Scan for the cell matching the given text and deliver its [x, y] coordinate at center. 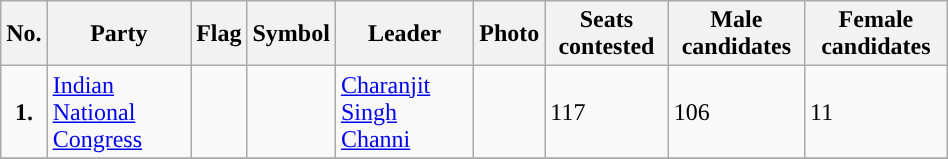
117 [606, 112]
1. [24, 112]
Male candidates [736, 34]
11 [876, 112]
106 [736, 112]
Charanjit Singh Channi [404, 112]
Symbol [291, 34]
Seats contested [606, 34]
Leader [404, 34]
No. [24, 34]
Photo [510, 34]
Flag [219, 34]
Indian National Congress [118, 112]
Female candidates [876, 34]
Party [118, 34]
